Return the (x, y) coordinate for the center point of the cell that contains the specified text.  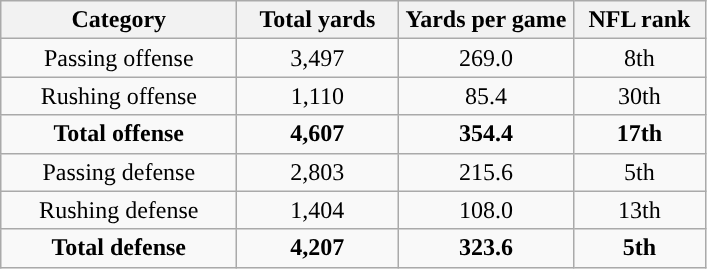
Yards per game (486, 20)
8th (640, 58)
1,110 (318, 96)
Rushing defense (119, 210)
Passing defense (119, 172)
Total defense (119, 248)
Rushing offense (119, 96)
85.4 (486, 96)
Category (119, 20)
13th (640, 210)
17th (640, 134)
Total yards (318, 20)
323.6 (486, 248)
30th (640, 96)
3,497 (318, 58)
Passing offense (119, 58)
1,404 (318, 210)
4,207 (318, 248)
4,607 (318, 134)
Total offense (119, 134)
269.0 (486, 58)
215.6 (486, 172)
354.4 (486, 134)
2,803 (318, 172)
NFL rank (640, 20)
108.0 (486, 210)
